Search for the cell housing the specified text and yield its [x, y] center coordinate. 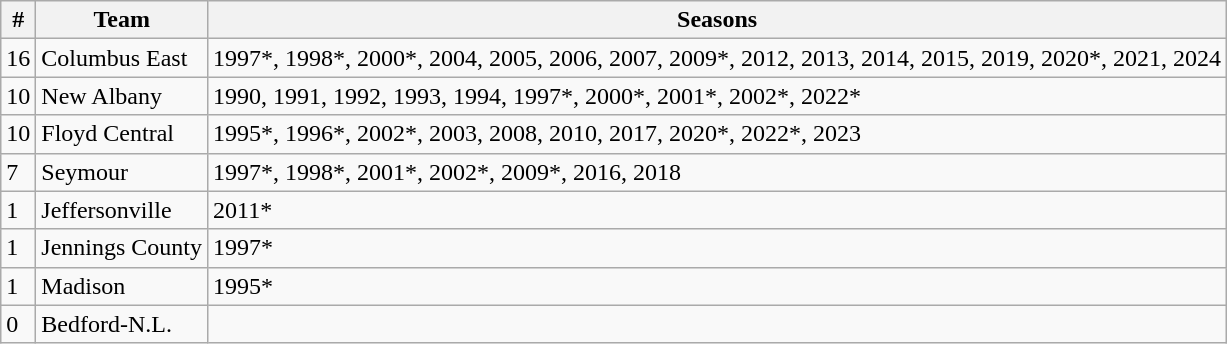
0 [18, 324]
7 [18, 172]
1997*, 1998*, 2001*, 2002*, 2009*, 2016, 2018 [718, 172]
1995*, 1996*, 2002*, 2003, 2008, 2010, 2017, 2020*, 2022*, 2023 [718, 134]
1997* [718, 248]
Columbus East [122, 58]
1995* [718, 286]
Madison [122, 286]
Seasons [718, 20]
Seymour [122, 172]
Jennings County [122, 248]
1997*, 1998*, 2000*, 2004, 2005, 2006, 2007, 2009*, 2012, 2013, 2014, 2015, 2019, 2020*, 2021, 2024 [718, 58]
16 [18, 58]
# [18, 20]
New Albany [122, 96]
Jeffersonville [122, 210]
1990, 1991, 1992, 1993, 1994, 1997*, 2000*, 2001*, 2002*, 2022* [718, 96]
Team [122, 20]
2011* [718, 210]
Bedford-N.L. [122, 324]
Floyd Central [122, 134]
